Identify which cell holds the provided text, then report its (X, Y) central coordinate. 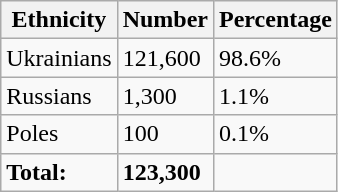
121,600 (165, 58)
Poles (59, 134)
1,300 (165, 96)
0.1% (276, 134)
Total: (59, 172)
Percentage (276, 20)
123,300 (165, 172)
1.1% (276, 96)
Ukrainians (59, 58)
98.6% (276, 58)
Number (165, 20)
100 (165, 134)
Russians (59, 96)
Ethnicity (59, 20)
